For the text-containing cell, return its midpoint in [X, Y] coordinate format. 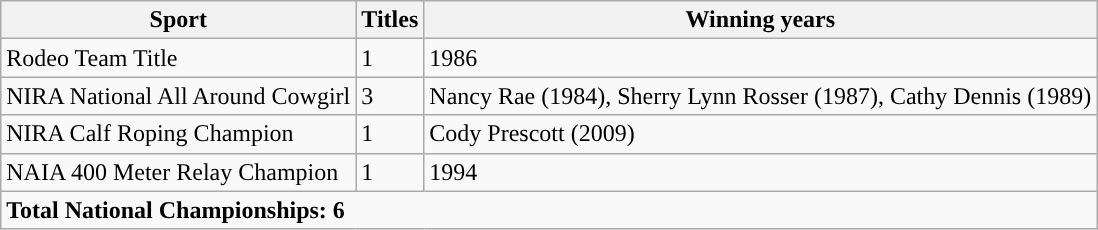
3 [390, 96]
Cody Prescott (2009) [760, 134]
Titles [390, 20]
Sport [178, 20]
Total National Championships: 6 [549, 210]
1994 [760, 172]
NIRA Calf Roping Champion [178, 134]
Nancy Rae (1984), Sherry Lynn Rosser (1987), Cathy Dennis (1989) [760, 96]
NIRA National All Around Cowgirl [178, 96]
1986 [760, 58]
Rodeo Team Title [178, 58]
Winning years [760, 20]
NAIA 400 Meter Relay Champion [178, 172]
